For the text-containing cell, return its midpoint in [X, Y] coordinate format. 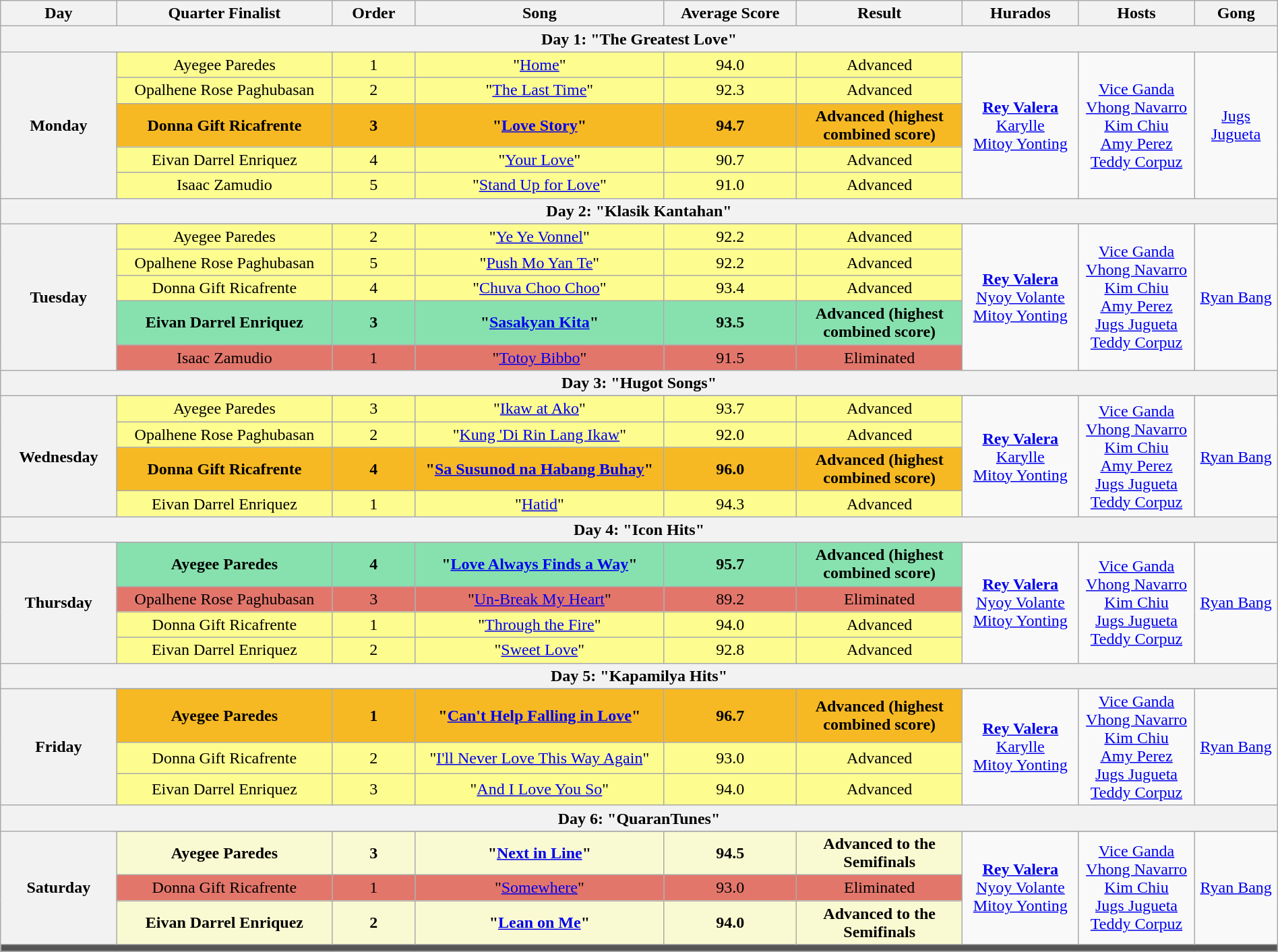
Wednesday [59, 457]
"Love Always Finds a Way" [539, 565]
Thursday [59, 602]
Day 5: "Kapamilya Hits" [639, 676]
"Ye Ye Vonnel" [539, 236]
"Somewhere" [539, 887]
91.0 [731, 185]
"Home" [539, 65]
"Totoy Bibbo" [539, 358]
Monday [59, 125]
Order [373, 13]
Quarter Finalist [224, 13]
"Un-Break My Heart" [539, 599]
94.5 [731, 853]
Average Score [731, 13]
96.0 [731, 469]
Saturday [59, 887]
"Sa Susunod na Habang Buhay" [539, 469]
"Lean on Me" [539, 922]
Day [59, 13]
"Through the Fire" [539, 625]
"I'll Never Love This Way Again" [539, 759]
Day 3: "Hugot Songs" [639, 383]
Jugs Jugueta [1236, 125]
Song [539, 13]
91.5 [731, 358]
"Kung 'Di Rin Lang Ikaw" [539, 435]
Day 6: "QuaranTunes" [639, 818]
Day 2: "Klasik Kantahan" [639, 211]
93.7 [731, 409]
93.5 [731, 322]
92.3 [731, 90]
93.4 [731, 288]
"Push Mo Yan Te" [539, 262]
"Love Story" [539, 125]
Day 4: "Icon Hits" [639, 530]
"Can't Help Falling in Love" [539, 716]
"Hatid" [539, 504]
"Sasakyan Kita" [539, 322]
Vice Ganda Vhong NavarroKim ChiuAmy PerezTeddy Corpuz [1136, 125]
Hosts [1136, 13]
"The Last Time" [539, 90]
Day 1: "The Greatest Love" [639, 39]
92.8 [731, 650]
89.2 [731, 599]
Gong [1236, 13]
"Ikaw at Ako" [539, 409]
Friday [59, 747]
95.7 [731, 565]
92.0 [731, 435]
90.7 [731, 160]
94.7 [731, 125]
"Sweet Love" [539, 650]
"Chuva Choo Choo" [539, 288]
"Stand Up for Love" [539, 185]
"And I Love You So" [539, 790]
"Next in Line" [539, 853]
Tuesday [59, 296]
96.7 [731, 716]
94.3 [731, 504]
Hurados [1021, 13]
Result [880, 13]
"Your Love" [539, 160]
